Search for the cell housing the specified text and yield its (x, y) center coordinate. 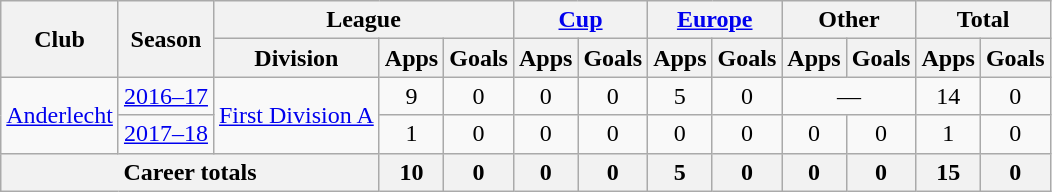
League (363, 20)
Club (60, 39)
Total (983, 20)
Division (296, 58)
9 (411, 96)
2017–18 (166, 134)
15 (948, 172)
Cup (580, 20)
2016–17 (166, 96)
Season (166, 39)
First Division A (296, 115)
14 (948, 96)
— (849, 96)
Career totals (190, 172)
Other (849, 20)
10 (411, 172)
Anderlecht (60, 115)
Europe (715, 20)
